Provide the [x, y] coordinate of the cell's center where the given text is located.  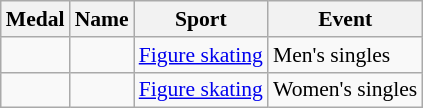
Name [102, 19]
Sport [201, 19]
Women's singles [345, 90]
Men's singles [345, 55]
Medal [36, 19]
Event [345, 19]
